Return the (x, y) coordinate for the center point of the cell that contains the specified text.  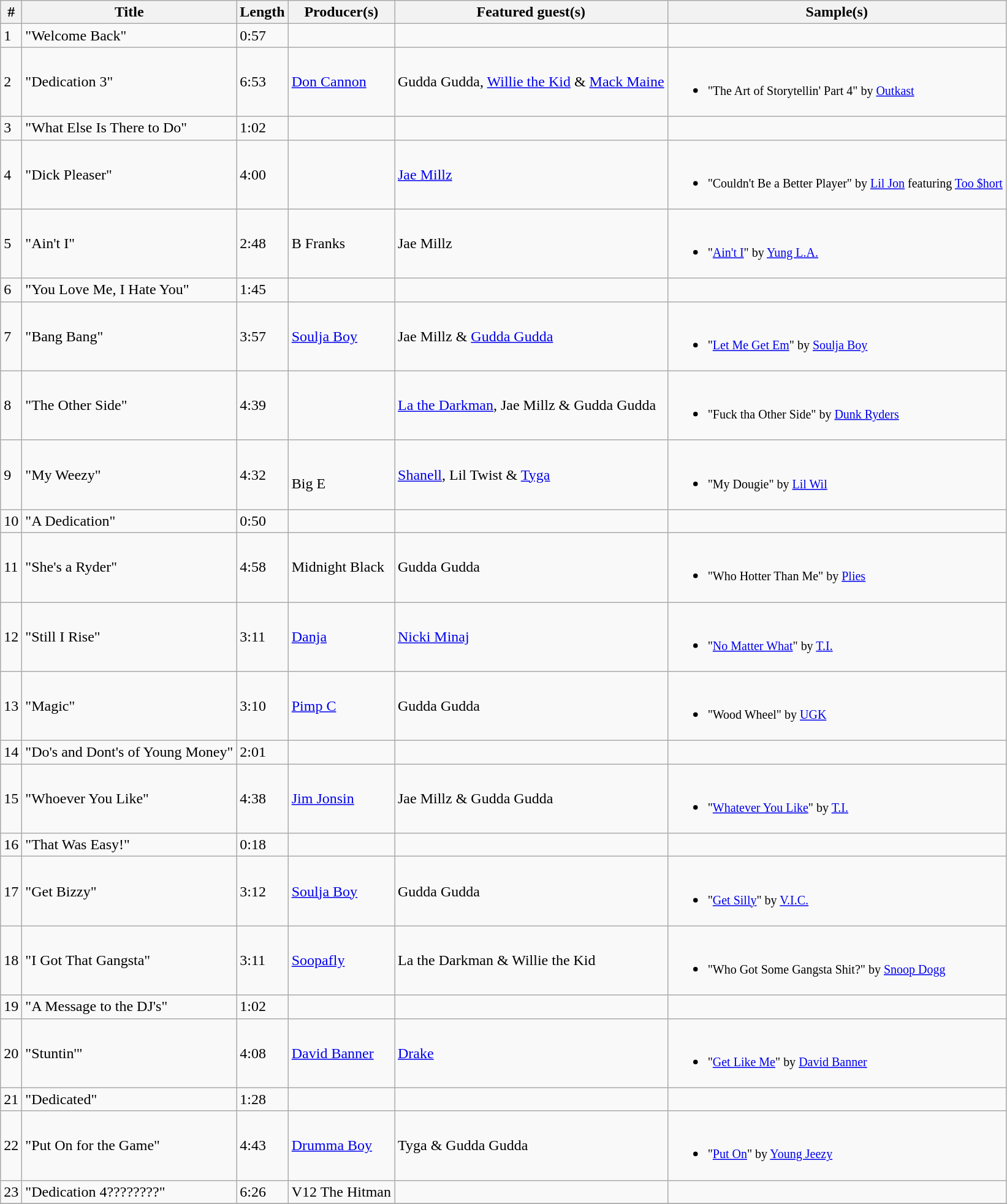
"Whatever You Like" by T.I. (837, 799)
"Dedication 4????????" (129, 1192)
Tyga & Gudda Gudda (531, 1146)
"No Matter What" by T.I. (837, 636)
Title (129, 12)
"I Got That Gangsta" (129, 961)
Pimp C (341, 706)
"Get Bizzy" (129, 891)
Gudda Gudda, Willie the Kid & Mack Maine (531, 82)
Big E (341, 474)
Drumma Boy (341, 1146)
"My Weezy" (129, 474)
Sample(s) (837, 12)
4:43 (262, 1146)
16 (11, 845)
14 (11, 752)
"Get Silly" by V.I.C. (837, 891)
"Whoever You Like" (129, 799)
"Still I Rise" (129, 636)
V12 The Hitman (341, 1192)
2:01 (262, 752)
4:08 (262, 1053)
1:28 (262, 1099)
13 (11, 706)
"Ain't I" by Yung L.A. (837, 244)
1:45 (262, 290)
6 (11, 290)
3 (11, 128)
"Stuntin'" (129, 1053)
2 (11, 82)
Shanell, Lil Twist & Tyga (531, 474)
"What Else Is There to Do" (129, 128)
"Fuck tha Other Side" by Dunk Ryders (837, 406)
15 (11, 799)
Featured guest(s) (531, 12)
6:53 (262, 82)
"Bang Bang" (129, 336)
"That Was Easy!" (129, 845)
4:32 (262, 474)
"The Art of Storytellin' Part 4" by Outkast (837, 82)
4:39 (262, 406)
23 (11, 1192)
9 (11, 474)
"Couldn't Be a Better Player" by Lil Jon featuring Too $hort (837, 174)
# (11, 12)
4 (11, 174)
21 (11, 1099)
"Who Hotter Than Me" by Plies (837, 567)
17 (11, 891)
Midnight Black (341, 567)
"Get Like Me" by David Banner (837, 1053)
8 (11, 406)
0:18 (262, 845)
22 (11, 1146)
Nicki Minaj (531, 636)
11 (11, 567)
"She's a Ryder" (129, 567)
7 (11, 336)
0:50 (262, 521)
19 (11, 1007)
"My Dougie" by Lil Wil (837, 474)
4:38 (262, 799)
0:57 (262, 36)
Danja (341, 636)
3:57 (262, 336)
Producer(s) (341, 12)
"Do's and Dont's of Young Money" (129, 752)
"Let Me Get Em" by Soulja Boy (837, 336)
1 (11, 36)
"The Other Side" (129, 406)
"Put On" by Young Jeezy (837, 1146)
David Banner (341, 1053)
"Put On for the Game" (129, 1146)
"Dick Pleaser" (129, 174)
12 (11, 636)
Length (262, 12)
Don Cannon (341, 82)
"A Dedication" (129, 521)
Drake (531, 1053)
3:12 (262, 891)
"Wood Wheel" by UGK (837, 706)
"Dedicated" (129, 1099)
2:48 (262, 244)
4:00 (262, 174)
"Ain't I" (129, 244)
"You Love Me, I Hate You" (129, 290)
"Dedication 3" (129, 82)
"Magic" (129, 706)
18 (11, 961)
4:58 (262, 567)
"Welcome Back" (129, 36)
10 (11, 521)
"A Message to the DJ's" (129, 1007)
5 (11, 244)
Jim Jonsin (341, 799)
B Franks (341, 244)
La the Darkman, Jae Millz & Gudda Gudda (531, 406)
3:10 (262, 706)
La the Darkman & Willie the Kid (531, 961)
"Who Got Some Gangsta Shit?" by Snoop Dogg (837, 961)
6:26 (262, 1192)
20 (11, 1053)
Soopafly (341, 961)
